Provide the (x, y) coordinate of the cell's center where the given text is located.  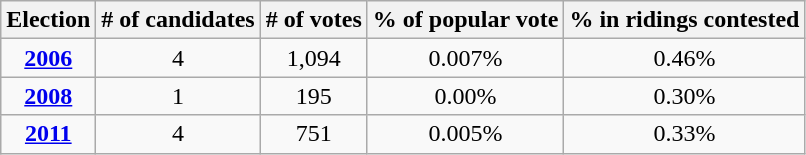
0.007% (466, 58)
1,094 (314, 58)
2008 (48, 96)
2011 (48, 134)
2006 (48, 58)
0.00% (466, 96)
% of popular vote (466, 20)
751 (314, 134)
0.46% (684, 58)
195 (314, 96)
0.30% (684, 96)
Election (48, 20)
% in ridings contested (684, 20)
# of candidates (178, 20)
# of votes (314, 20)
0.33% (684, 134)
1 (178, 96)
0.005% (466, 134)
